Capture the cell that displays the provided text and extract its [X, Y] central coordinate. 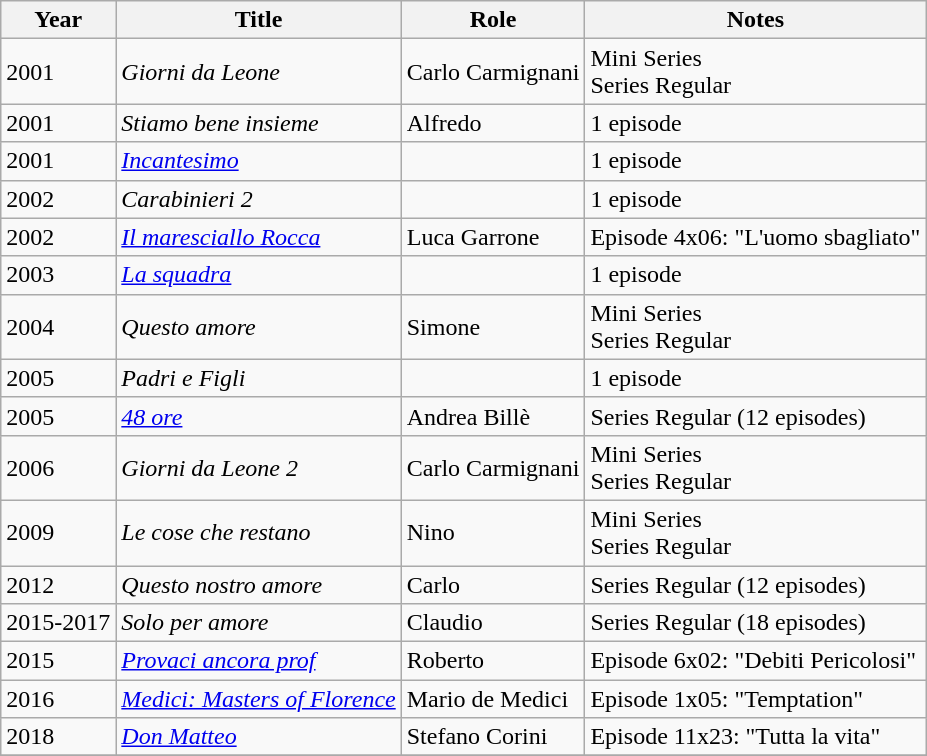
Questo amore [258, 326]
48 ore [258, 416]
Mario de Medici [493, 699]
Role [493, 20]
Solo per amore [258, 623]
Incantesimo [258, 161]
2016 [58, 699]
Notes [756, 20]
Episode 6x02: "Debiti Pericolosi" [756, 661]
Provaci ancora prof [258, 661]
Roberto [493, 661]
Series Regular (18 episodes) [756, 623]
Carabinieri 2 [258, 199]
Claudio [493, 623]
Padri e Figli [258, 378]
2015-2017 [58, 623]
2018 [58, 737]
2015 [58, 661]
Stefano Corini [493, 737]
Nino [493, 532]
Carlo [493, 585]
Giorni da Leone 2 [258, 468]
La squadra [258, 275]
Luca Garrone [493, 237]
2012 [58, 585]
Episode 1x05: "Temptation" [756, 699]
Giorni da Leone [258, 72]
Medici: Masters of Florence [258, 699]
Simone [493, 326]
Title [258, 20]
Questo nostro amore [258, 585]
Don Matteo [258, 737]
2004 [58, 326]
2006 [58, 468]
2003 [58, 275]
Stiamo bene insieme [258, 123]
Alfredo [493, 123]
Year [58, 20]
Il maresciallo Rocca [258, 237]
Andrea Billè [493, 416]
Episode 4x06: "L'uomo sbagliato" [756, 237]
Le cose che restano [258, 532]
2009 [58, 532]
Episode 11x23: "Tutta la vita" [756, 737]
